Capture the cell that displays the provided text and extract its (X, Y) central coordinate. 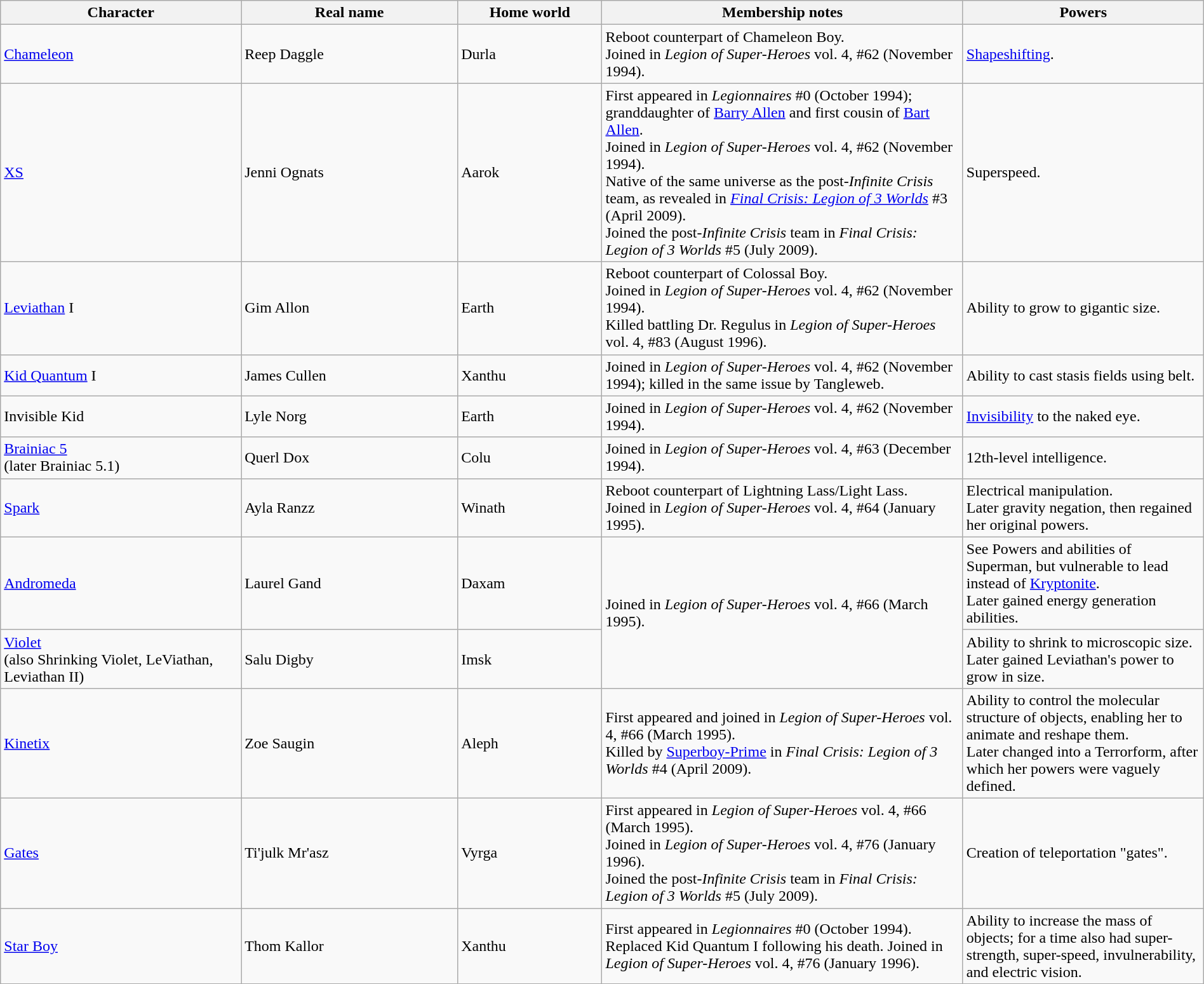
Spark (121, 508)
Gim Allon (349, 308)
Ability to cast stasis fields using belt. (1083, 375)
Querl Dox (349, 457)
Joined in Legion of Super-Heroes vol. 4, #63 (December 1994). (782, 457)
Character (121, 13)
Andromeda (121, 583)
Brainiac 5(later Brainiac 5.1) (121, 457)
Ability to grow to gigantic size. (1083, 308)
Reboot counterpart of Chameleon Boy.Joined in Legion of Super-Heroes vol. 4, #62 (November 1994). (782, 54)
Violet(also Shrinking Violet, LeViathan, Leviathan II) (121, 659)
Membership notes (782, 13)
Zoe Saugin (349, 743)
Ability to shrink to microscopic size.Later gained Leviathan's power to grow in size. (1083, 659)
Durla (530, 54)
Colu (530, 457)
Kinetix (121, 743)
Real name (349, 13)
Laurel Gand (349, 583)
Superspeed. (1083, 173)
Imsk (530, 659)
Aarok (530, 173)
Ti'julk Mr'asz (349, 853)
Invisibility to the naked eye. (1083, 417)
Electrical manipulation.Later gravity negation, then regained her original powers. (1083, 508)
Creation of teleportation "gates". (1083, 853)
Star Boy (121, 947)
Jenni Ognats (349, 173)
Winath (530, 508)
Salu Digby (349, 659)
Kid Quantum I (121, 375)
Joined in Legion of Super-Heroes vol. 4, #62 (November 1994); killed in the same issue by Tangleweb. (782, 375)
12th-level intelligence. (1083, 457)
Reep Daggle (349, 54)
Lyle Norg (349, 417)
Aleph (530, 743)
James Cullen (349, 375)
Shapeshifting. (1083, 54)
Gates (121, 853)
Invisible Kid (121, 417)
Joined in Legion of Super-Heroes vol. 4, #66 (March 1995). (782, 612)
Leviathan I (121, 308)
Home world (530, 13)
XS (121, 173)
Reboot counterpart of Lightning Lass/Light Lass.Joined in Legion of Super-Heroes vol. 4, #64 (January 1995). (782, 508)
Vyrga (530, 853)
See Powers and abilities of Superman, but vulnerable to lead instead of Kryptonite.Later gained energy generation abilities. (1083, 583)
Joined in Legion of Super-Heroes vol. 4, #62 (November 1994). (782, 417)
Powers (1083, 13)
Chameleon (121, 54)
Daxam (530, 583)
Ayla Ranzz (349, 508)
Thom Kallor (349, 947)
Ability to increase the mass of objects; for a time also had super-strength, super-speed, invulnerability, and electric vision. (1083, 947)
